Identify which cell holds the provided text, then report its [x, y] central coordinate. 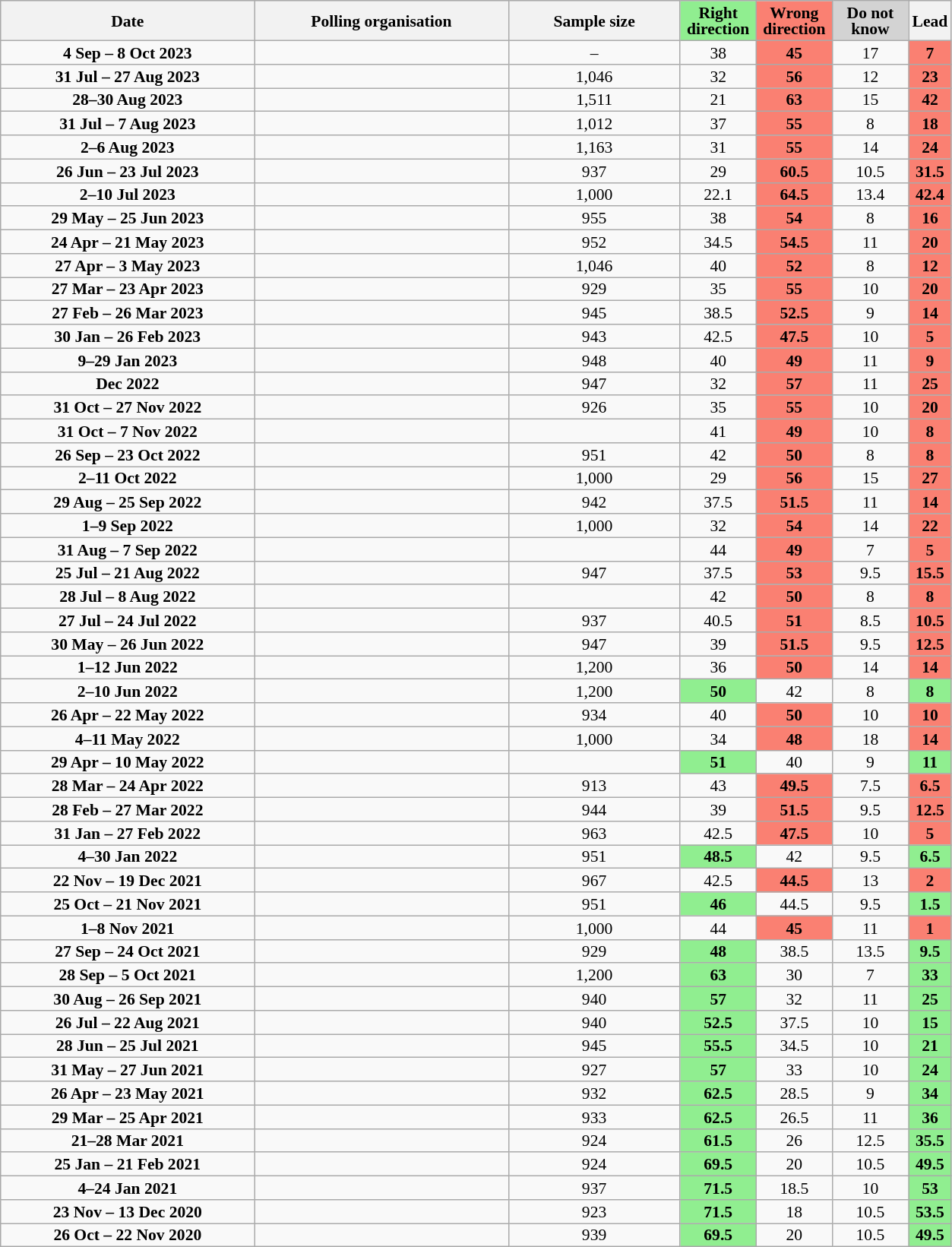
25 Oct – 21 Nov 2021 [128, 904]
933 [594, 1117]
37 [718, 123]
Dec 2022 [128, 383]
952 [594, 242]
939 [594, 1236]
4–11 May 2022 [128, 739]
948 [594, 360]
23 [930, 76]
9–29 Jan 2023 [128, 360]
29 Aug – 25 Sep 2022 [128, 502]
932 [594, 1093]
26 Jul – 22 Aug 2021 [128, 1023]
943 [594, 336]
31 [718, 147]
31 Jan – 27 Feb 2022 [128, 833]
61.5 [718, 1140]
927 [594, 1070]
955 [594, 219]
46 [718, 904]
1 [930, 927]
944 [594, 810]
1,012 [594, 123]
28 Feb – 27 Mar 2022 [128, 810]
43 [718, 786]
31 May – 27 Jun 2021 [128, 1070]
35.5 [930, 1140]
1–12 Jun 2022 [128, 667]
22 Nov – 19 Dec 2021 [128, 880]
4–24 Jan 2021 [128, 1188]
28.5 [794, 1093]
1–9 Sep 2022 [128, 526]
31.5 [930, 170]
2 [930, 880]
26.5 [794, 1117]
913 [594, 786]
942 [594, 502]
27 Apr – 3 May 2023 [128, 266]
4 Sep – 8 Oct 2023 [128, 53]
30 Aug – 26 Sep 2021 [128, 999]
2–10 Jun 2022 [128, 692]
31 Oct – 27 Nov 2022 [128, 407]
26 Apr – 22 May 2022 [128, 714]
29 Apr – 10 May 2022 [128, 761]
31 Oct – 7 Nov 2022 [128, 432]
26 Oct – 22 Nov 2020 [128, 1236]
53.5 [930, 1211]
30 Jan – 26 Feb 2023 [128, 336]
26 Sep – 23 Oct 2022 [128, 454]
13.5 [870, 951]
1–8 Nov 2021 [128, 927]
27 Feb – 26 Mar 2023 [128, 313]
23 Nov – 13 Dec 2020 [128, 1211]
55.5 [718, 1046]
52 [794, 266]
926 [594, 407]
40.5 [718, 620]
Lead [930, 21]
42.4 [930, 195]
27 Jul – 24 Jul 2022 [128, 620]
64.5 [794, 195]
29 Mar – 25 Apr 2021 [128, 1117]
13.4 [870, 195]
17 [870, 53]
18.5 [794, 1188]
2–10 Jul 2023 [128, 195]
934 [594, 714]
1,511 [594, 100]
54.5 [794, 242]
2–6 Aug 2023 [128, 147]
22 [930, 526]
25 Jan – 21 Feb 2021 [128, 1164]
16 [930, 219]
28 Sep – 5 Oct 2021 [128, 976]
13 [870, 880]
Right direction [718, 21]
Date [128, 21]
Sample size [594, 21]
27 Mar – 23 Apr 2023 [128, 289]
30 May – 26 Jun 2022 [128, 644]
21–28 Mar 2021 [128, 1140]
7.5 [870, 786]
30 [794, 976]
25 Jul – 21 Aug 2022 [128, 573]
41 [718, 432]
26 Jun – 23 Jul 2023 [128, 170]
27 [930, 479]
923 [594, 1211]
29 May – 25 Jun 2023 [128, 219]
Polling organisation [381, 21]
31 Jul – 7 Aug 2023 [128, 123]
967 [594, 880]
– [594, 53]
Do not know [870, 21]
24 Apr – 21 May 2023 [128, 242]
27 Sep – 24 Oct 2021 [128, 951]
60.5 [794, 170]
22.1 [718, 195]
26 [794, 1140]
28 Mar – 24 Apr 2022 [128, 786]
2–11 Oct 2022 [128, 479]
26 Apr – 23 May 2021 [128, 1093]
31 Aug – 7 Sep 2022 [128, 549]
48.5 [718, 857]
28 Jul – 8 Aug 2022 [128, 597]
Wrong direction [794, 21]
8.5 [870, 620]
31 Jul – 27 Aug 2023 [128, 76]
28 Jun – 25 Jul 2021 [128, 1046]
4–30 Jan 2022 [128, 857]
1,163 [594, 147]
15.5 [930, 573]
963 [594, 833]
28–30 Aug 2023 [128, 100]
1.5 [930, 904]
